For the text-containing cell, return its midpoint in (X, Y) coordinate format. 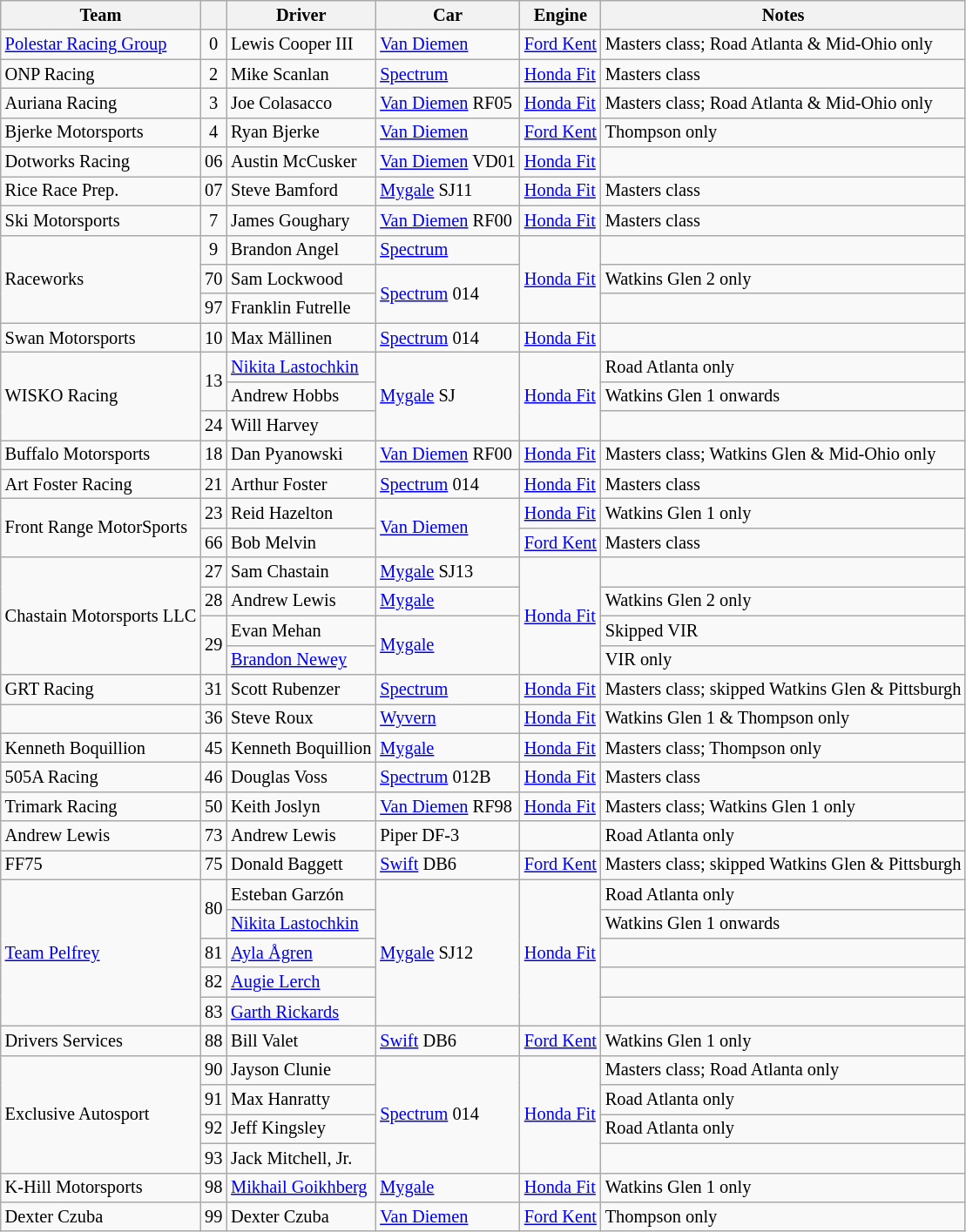
Team Pelfrey (101, 953)
81 (213, 953)
Front Range MotorSports (101, 528)
31 (213, 689)
Will Harvey (301, 426)
9 (213, 250)
36 (213, 718)
Brandon Angel (301, 250)
13 (213, 381)
07 (213, 191)
Exclusive Autosport (101, 1114)
Bob Melvin (301, 542)
Steve Bamford (301, 191)
Mygale SJ13 (448, 572)
29 (213, 644)
Mygale SJ11 (448, 191)
Notes (783, 15)
Max Mällinen (301, 338)
WISKO Racing (101, 395)
GRT Racing (101, 689)
88 (213, 1040)
Mygale SJ (448, 395)
Raceworks (101, 279)
18 (213, 454)
Van Diemen RF98 (448, 806)
Driver (301, 15)
0 (213, 44)
Auriana Racing (101, 103)
Skipped VIR (783, 630)
Sam Chastain (301, 572)
FF75 (101, 865)
Donald Baggett (301, 865)
Scott Rubenzer (301, 689)
Swan Motorsports (101, 338)
Jayson Clunie (301, 1070)
Masters class; Road Atlanta only (783, 1070)
Chastain Motorsports LLC (101, 616)
Austin McCusker (301, 162)
82 (213, 982)
45 (213, 748)
Augie Lerch (301, 982)
70 (213, 279)
Reid Hazelton (301, 513)
505A Racing (101, 777)
83 (213, 1012)
91 (213, 1100)
3 (213, 103)
75 (213, 865)
Car (448, 15)
66 (213, 542)
Mygale SJ12 (448, 953)
2 (213, 74)
Mike Scanlan (301, 74)
ONP Racing (101, 74)
Piper DF-3 (448, 836)
Dan Pyanowski (301, 454)
Sam Lockwood (301, 279)
46 (213, 777)
10 (213, 338)
21 (213, 484)
Lewis Cooper III (301, 44)
Jeff Kingsley (301, 1128)
23 (213, 513)
Masters class; Watkins Glen 1 only (783, 806)
Drivers Services (101, 1040)
Brandon Newey (301, 660)
Van Diemen RF05 (448, 103)
90 (213, 1070)
4 (213, 132)
Buffalo Motorsports (101, 454)
Polestar Racing Group (101, 44)
92 (213, 1128)
73 (213, 836)
Trimark Racing (101, 806)
06 (213, 162)
Jack Mitchell, Jr. (301, 1158)
Max Hanratty (301, 1100)
Douglas Voss (301, 777)
93 (213, 1158)
Ayla Ågren (301, 953)
Team (101, 15)
Engine (561, 15)
50 (213, 806)
Van Diemen VD01 (448, 162)
Bill Valet (301, 1040)
Spectrum 012B (448, 777)
Ski Motorsports (101, 220)
Joe Colasacco (301, 103)
97 (213, 308)
Andrew Hobbs (301, 396)
VIR only (783, 660)
28 (213, 601)
24 (213, 426)
Steve Roux (301, 718)
Watkins Glen 1 & Thompson only (783, 718)
Arthur Foster (301, 484)
Bjerke Motorsports (101, 132)
K-Hill Motorsports (101, 1188)
80 (213, 909)
Art Foster Racing (101, 484)
Dotworks Racing (101, 162)
Franklin Futrelle (301, 308)
98 (213, 1188)
Rice Race Prep. (101, 191)
Masters class; Watkins Glen & Mid-Ohio only (783, 454)
7 (213, 220)
Wyvern (448, 718)
Ryan Bjerke (301, 132)
Esteban Garzón (301, 894)
Keith Joslyn (301, 806)
27 (213, 572)
Mikhail Goikhberg (301, 1188)
Garth Rickards (301, 1012)
James Goughary (301, 220)
Masters class; Thompson only (783, 748)
Evan Mehan (301, 630)
99 (213, 1216)
